Return the [X, Y] coordinate for the center point of the cell that contains the specified text.  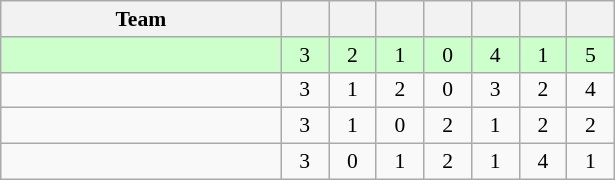
5 [591, 55]
Team [141, 19]
